Scan for the cell matching the given text and deliver its [x, y] coordinate at center. 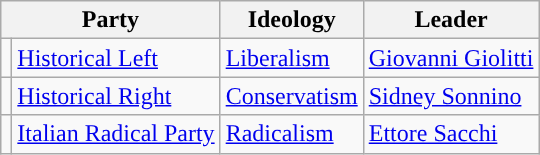
Leader [451, 20]
Ettore Sacchi [451, 134]
Radicalism [292, 134]
Party [110, 20]
Conservatism [292, 96]
Liberalism [292, 58]
Sidney Sonnino [451, 96]
Italian Radical Party [116, 134]
Ideology [292, 20]
Historical Right [116, 96]
Historical Left [116, 58]
Giovanni Giolitti [451, 58]
